Return the [X, Y] coordinate for the center point of the cell that contains the specified text.  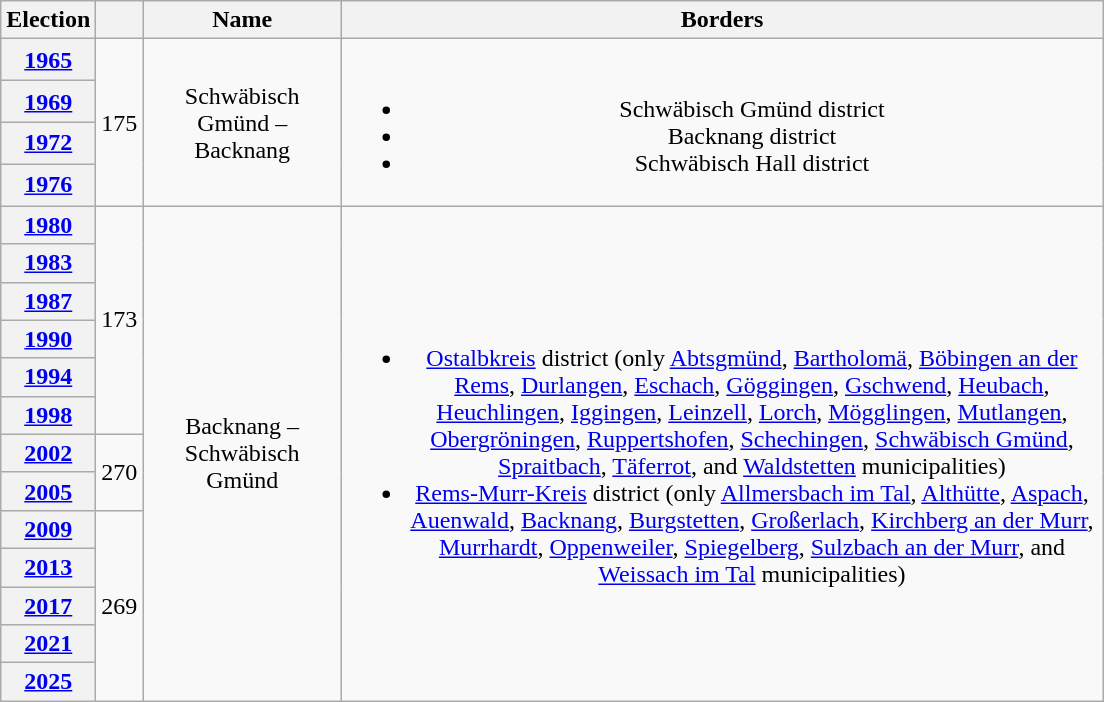
Name [242, 20]
1994 [48, 377]
1998 [48, 415]
Borders [722, 20]
1972 [48, 143]
1980 [48, 225]
1990 [48, 339]
1969 [48, 102]
Schwäbisch Gmünd districtBacknang districtSchwäbisch Hall district [722, 122]
2009 [48, 529]
2025 [48, 682]
Backnang – Schwäbisch Gmünd [242, 454]
1976 [48, 185]
2005 [48, 491]
Schwäbisch Gmünd – Backnang [242, 122]
269 [120, 605]
2013 [48, 567]
2002 [48, 453]
1987 [48, 301]
1983 [48, 263]
270 [120, 472]
2021 [48, 644]
Election [48, 20]
175 [120, 122]
2017 [48, 605]
1965 [48, 60]
173 [120, 320]
